Detect which cell encompasses the target text, then output its [X, Y] center coordinate. 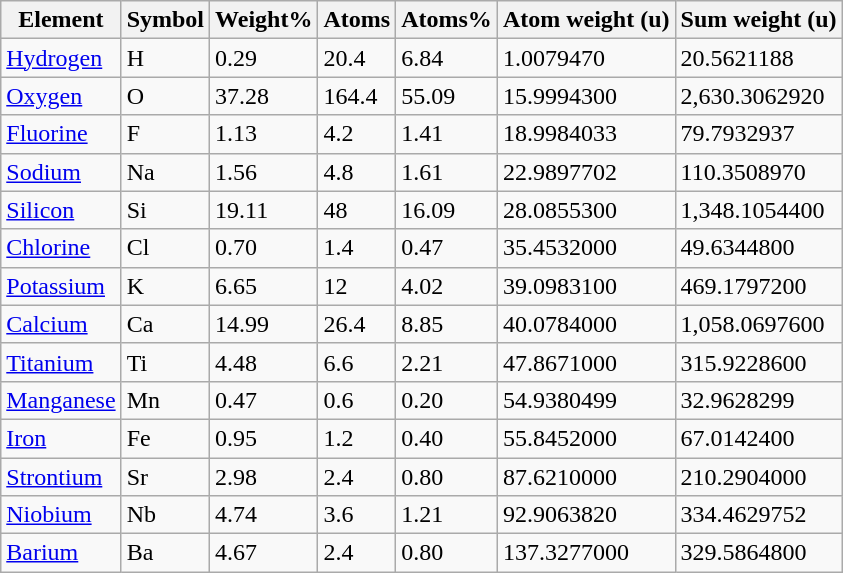
12 [357, 286]
Sodium [61, 172]
67.0142400 [758, 438]
8.85 [447, 324]
2.98 [264, 477]
37.28 [264, 96]
6.65 [264, 286]
K [165, 286]
54.9380499 [586, 400]
87.6210000 [586, 477]
Chlorine [61, 248]
O [165, 96]
1.61 [447, 172]
1.41 [447, 134]
Fluorine [61, 134]
35.4532000 [586, 248]
1.56 [264, 172]
14.99 [264, 324]
1.21 [447, 515]
6.6 [357, 362]
Barium [61, 553]
47.8671000 [586, 362]
55.09 [447, 96]
20.5621188 [758, 58]
79.7932937 [758, 134]
164.4 [357, 96]
Atoms [357, 20]
Calcium [61, 324]
329.5864800 [758, 553]
4.74 [264, 515]
15.9994300 [586, 96]
40.0784000 [586, 324]
48 [357, 210]
28.0855300 [586, 210]
32.9628299 [758, 400]
Hydrogen [61, 58]
Na [165, 172]
Atom weight (u) [586, 20]
Ti [165, 362]
Symbol [165, 20]
1.0079470 [586, 58]
Atoms% [447, 20]
Ca [165, 324]
55.8452000 [586, 438]
0.20 [447, 400]
Weight% [264, 20]
Nb [165, 515]
Silicon [61, 210]
Sr [165, 477]
Fe [165, 438]
18.9984033 [586, 134]
4.2 [357, 134]
Manganese [61, 400]
F [165, 134]
0.6 [357, 400]
334.4629752 [758, 515]
Ba [165, 553]
4.8 [357, 172]
6.84 [447, 58]
26.4 [357, 324]
0.40 [447, 438]
137.3277000 [586, 553]
92.9063820 [586, 515]
49.6344800 [758, 248]
22.9897702 [586, 172]
1,058.0697600 [758, 324]
1.2 [357, 438]
Sum weight (u) [758, 20]
2,630.3062920 [758, 96]
210.2904000 [758, 477]
20.4 [357, 58]
Iron [61, 438]
Mn [165, 400]
1,348.1054400 [758, 210]
315.9228600 [758, 362]
H [165, 58]
Si [165, 210]
3.6 [357, 515]
0.29 [264, 58]
39.0983100 [586, 286]
4.02 [447, 286]
1.13 [264, 134]
Element [61, 20]
Niobium [61, 515]
19.11 [264, 210]
Strontium [61, 477]
Titanium [61, 362]
16.09 [447, 210]
110.3508970 [758, 172]
Potassium [61, 286]
0.70 [264, 248]
4.48 [264, 362]
1.4 [357, 248]
Oxygen [61, 96]
0.95 [264, 438]
Cl [165, 248]
4.67 [264, 553]
2.21 [447, 362]
469.1797200 [758, 286]
